Identify which cell holds the provided text, then report its (X, Y) central coordinate. 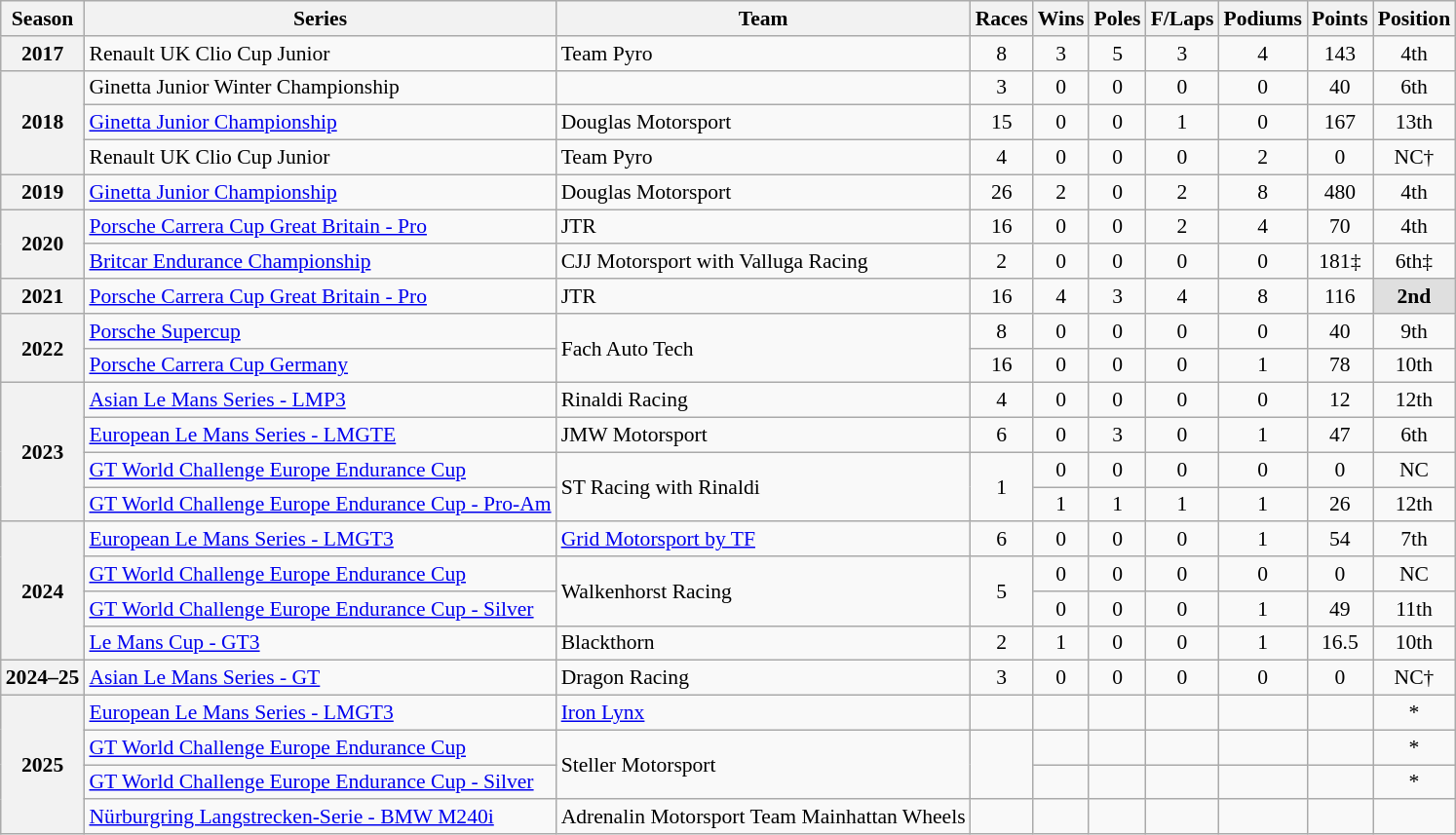
2022 (43, 349)
13th (1414, 123)
167 (1340, 123)
54 (1340, 540)
Series (320, 19)
6th‡ (1414, 262)
181‡ (1340, 262)
116 (1340, 296)
2024–25 (43, 678)
2024 (43, 591)
Poles (1117, 19)
9th (1414, 331)
CJJ Motorsport with Valluga Racing (764, 262)
2023 (43, 452)
Team (764, 19)
2020 (43, 244)
2019 (43, 192)
2021 (43, 296)
Adrenalin Motorsport Team Mainhattan Wheels (764, 817)
Dragon Racing (764, 678)
Blackthorn (764, 643)
JMW Motorsport (764, 436)
Walkenhorst Racing (764, 590)
Season (43, 19)
11th (1414, 609)
Rinaldi Racing (764, 400)
Races (1002, 19)
2nd (1414, 296)
143 (1340, 54)
Le Mans Cup - GT3 (320, 643)
Porsche Supercup (320, 331)
Ginetta Junior Winter Championship (320, 88)
2017 (43, 54)
Steller Motorsport (764, 764)
47 (1340, 436)
12 (1340, 400)
480 (1340, 192)
ST Racing with Rinaldi (764, 487)
Porsche Carrera Cup Germany (320, 365)
2018 (43, 123)
Fach Auto Tech (764, 349)
Iron Lynx (764, 713)
16.5 (1340, 643)
7th (1414, 540)
Asian Le Mans Series - LMP3 (320, 400)
European Le Mans Series - LMGTE (320, 436)
2025 (43, 765)
70 (1340, 227)
GT World Challenge Europe Endurance Cup - Pro-Am (320, 505)
Grid Motorsport by TF (764, 540)
Britcar Endurance Championship (320, 262)
Nürburgring Langstrecken-Serie - BMW M240i (320, 817)
Points (1340, 19)
Asian Le Mans Series - GT (320, 678)
78 (1340, 365)
Wins (1061, 19)
49 (1340, 609)
Position (1414, 19)
Podiums (1263, 19)
F/Laps (1183, 19)
15 (1002, 123)
